Find where the given text appears and provide that cell's center as (X, Y) coordinate. 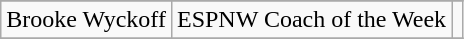
ESPNW Coach of the Week (311, 20)
Brooke Wyckoff (86, 20)
